Return the [X, Y] coordinate for the center point of the cell that contains the specified text.  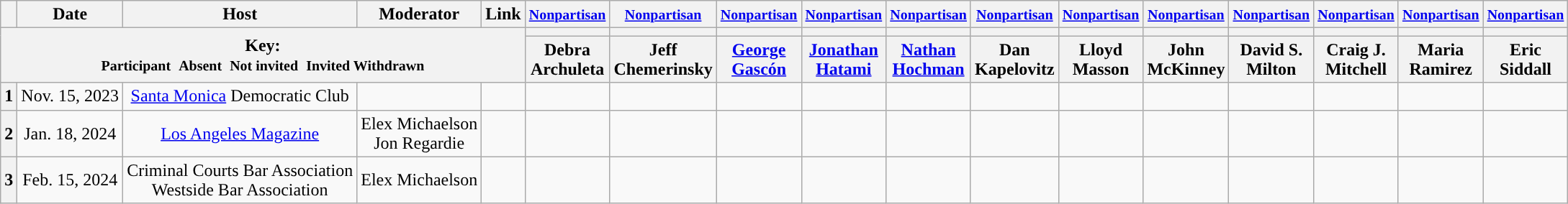
3 [9, 180]
Jeff Chemerinsky [663, 59]
Eric Siddall [1526, 59]
Nathan Hochman [929, 59]
1 [9, 96]
2 [9, 134]
Debra Archuleta [567, 59]
Santa Monica Democratic Club [240, 96]
Host [240, 14]
Moderator [419, 14]
Elex Michaelson [419, 180]
Feb. 15, 2024 [71, 180]
Elex MichaelsonJon Regardie [419, 134]
Craig J. Mitchell [1356, 59]
David S. Milton [1271, 59]
Nov. 15, 2023 [71, 96]
Date [71, 14]
George Gascón [759, 59]
Link [503, 14]
Key: Participant Absent Not invited Invited Withdrawn [263, 55]
John McKinney [1186, 59]
Maria Ramirez [1441, 59]
Jonathan Hatami [844, 59]
Lloyd Masson [1101, 59]
Criminal Courts Bar AssociationWestside Bar Association [240, 180]
Dan Kapelovitz [1014, 59]
Jan. 18, 2024 [71, 134]
Los Angeles Magazine [240, 134]
